Output the (x, y) coordinate of the center of the cell containing the given text.  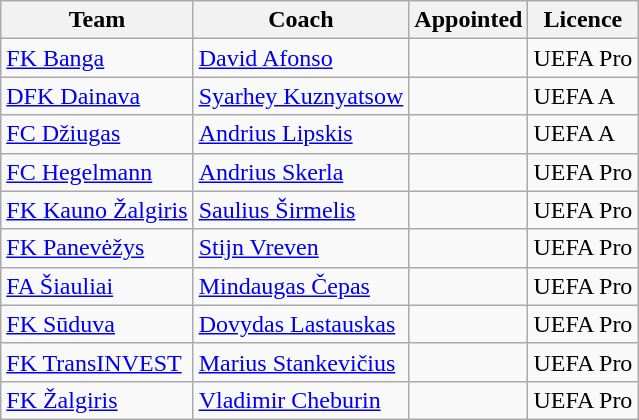
Vladimir Cheburin (301, 400)
Stijn Vreven (301, 248)
Appointed (468, 20)
FK Banga (97, 58)
Coach (301, 20)
Mindaugas Čepas (301, 286)
DFK Dainava (97, 96)
FC Hegelmann (97, 172)
Team (97, 20)
FA Šiauliai (97, 286)
Marius Stankevičius (301, 362)
FK TransINVEST (97, 362)
FK Žalgiris (97, 400)
David Afonso (301, 58)
Syarhey Kuznyatsow (301, 96)
Andrius Lipskis (301, 134)
Dovydas Lastauskas (301, 324)
Licence (583, 20)
Saulius Širmelis (301, 210)
FK Panevėžys (97, 248)
FK Kauno Žalgiris (97, 210)
Andrius Skerla (301, 172)
FK Sūduva (97, 324)
FC Džiugas (97, 134)
